Return [X, Y] of the center of cell containing provided text 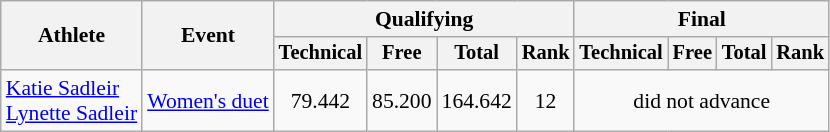
Qualifying [424, 19]
12 [546, 100]
Event [208, 36]
85.200 [402, 100]
Women's duet [208, 100]
Final [702, 19]
164.642 [477, 100]
did not advance [702, 100]
Athlete [72, 36]
Katie SadleirLynette Sadleir [72, 100]
79.442 [320, 100]
